From the cell containing the given text, extract its center point as (X, Y) coordinate. 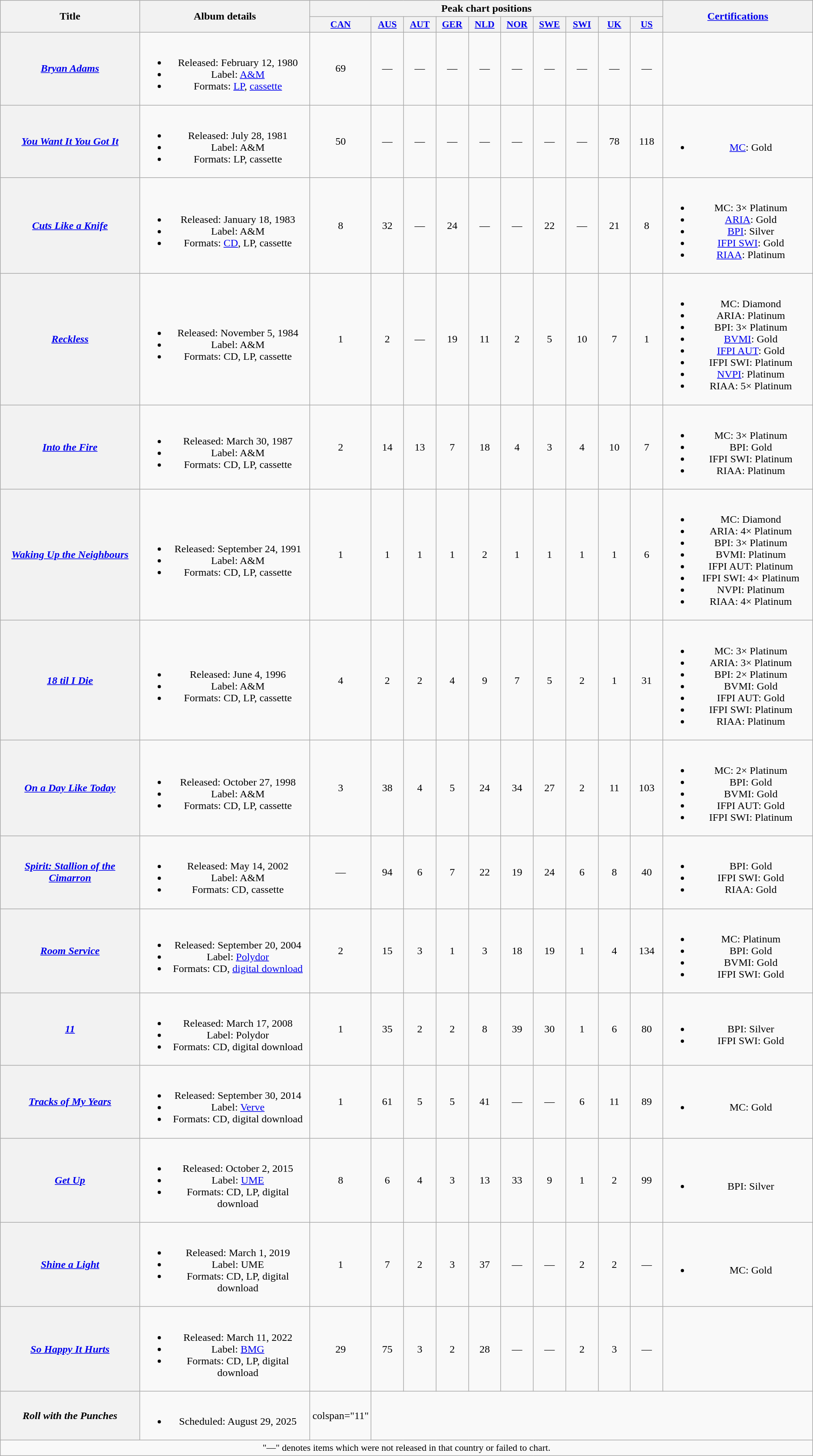
AUS (387, 25)
CAN (340, 25)
15 (387, 951)
Released: January 18, 1983Label: A&MFormats: CD, LP, cassette (225, 226)
41 (485, 1102)
Released: May 14, 2002Label: A&MFormats: CD, cassette (225, 872)
BPI: Silver (737, 1180)
29 (340, 1349)
Released: March 11, 2022Label: BMGFormats: CD, LP, digital download (225, 1349)
Released: November 5, 1984Label: A&MFormats: CD, LP, cassette (225, 339)
US (647, 25)
78 (614, 142)
SWI (582, 25)
MC: PlatinumBPI: GoldBVMI: GoldIFPI SWI: Gold (737, 951)
Waking Up the Neighbours (70, 555)
So Happy It Hurts (70, 1349)
35 (387, 1029)
69 (340, 69)
80 (647, 1029)
34 (517, 788)
118 (647, 142)
MC: DiamondARIA: 4× PlatinumBPI: 3× PlatinumBVMI: PlatinumIFPI AUT: PlatinumIFPI SWI: 4× PlatinumNVPI: PlatinumRIAA: 4× Platinum (737, 555)
Released: July 28, 1981Label: A&MFormats: LP, cassette (225, 142)
28 (485, 1349)
AUT (420, 25)
MC: 3× PlatinumARIA: 3× PlatinumBPI: 2× PlatinumBVMI: GoldIFPI AUT: GoldIFPI SWI: PlatinumRIAA: Platinum (737, 680)
Reckless (70, 339)
30 (550, 1029)
You Want It You Got It (70, 142)
Roll with the Punches (70, 1416)
UK (614, 25)
32 (387, 226)
37 (485, 1264)
39 (517, 1029)
14 (387, 447)
27 (550, 788)
Title (70, 17)
Spirit: Stallion of the Cimarron (70, 872)
Released: September 24, 1991Label: A&MFormats: CD, LP, cassette (225, 555)
Released: September 20, 2004Label: PolydorFormats: CD, digital download (225, 951)
Scheduled: August 29, 2025 (225, 1416)
Tracks of My Years (70, 1102)
Room Service (70, 951)
Bryan Adams (70, 69)
SWE (550, 25)
Cuts Like a Knife (70, 226)
Into the Fire (70, 447)
MC: 3× PlatinumBPI: GoldIFPI SWI: PlatinumRIAA: Platinum (737, 447)
Get Up (70, 1180)
38 (387, 788)
21 (614, 226)
MC: 3× PlatinumARIA: GoldBPI: SilverIFPI SWI: GoldRIAA: Platinum (737, 226)
colspan="11" (340, 1416)
134 (647, 951)
31 (647, 680)
99 (647, 1180)
Released: March 17, 2008Label: PolydorFormats: CD, digital download (225, 1029)
33 (517, 1180)
18 til I Die (70, 680)
94 (387, 872)
MC: 2× PlatinumBPI: GoldBVMI: GoldIFPI AUT: GoldIFPI SWI: Platinum (737, 788)
MC: DiamondARIA: PlatinumBPI: 3× PlatinumBVMI: GoldIFPI AUT: GoldIFPI SWI: PlatinumNVPI: PlatinumRIAA: 5× Platinum (737, 339)
Shine a Light (70, 1264)
NLD (485, 25)
BPI: SilverIFPI SWI: Gold (737, 1029)
Released: June 4, 1996Label: A&MFormats: CD, LP, cassette (225, 680)
Certifications (737, 17)
75 (387, 1349)
Released: March 1, 2019Label: UMEFormats: CD, LP, digital download (225, 1264)
40 (647, 872)
Released: February 12, 1980Label: A&MFormats: LP, cassette (225, 69)
50 (340, 142)
89 (647, 1102)
BPI: GoldIFPI SWI: GoldRIAA: Gold (737, 872)
Released: October 2, 2015Label: UMEFormats: CD, LP, digital download (225, 1180)
Released: October 27, 1998Label: A&MFormats: CD, LP, cassette (225, 788)
"—" denotes items which were not released in that country or failed to chart. (406, 1448)
61 (387, 1102)
103 (647, 788)
NOR (517, 25)
Peak chart positions (486, 9)
Released: March 30, 1987Label: A&MFormats: CD, LP, cassette (225, 447)
Album details (225, 17)
Released: September 30, 2014Label: VerveFormats: CD, digital download (225, 1102)
GER (453, 25)
On a Day Like Today (70, 788)
